For the text-containing cell, return its midpoint in [X, Y] coordinate format. 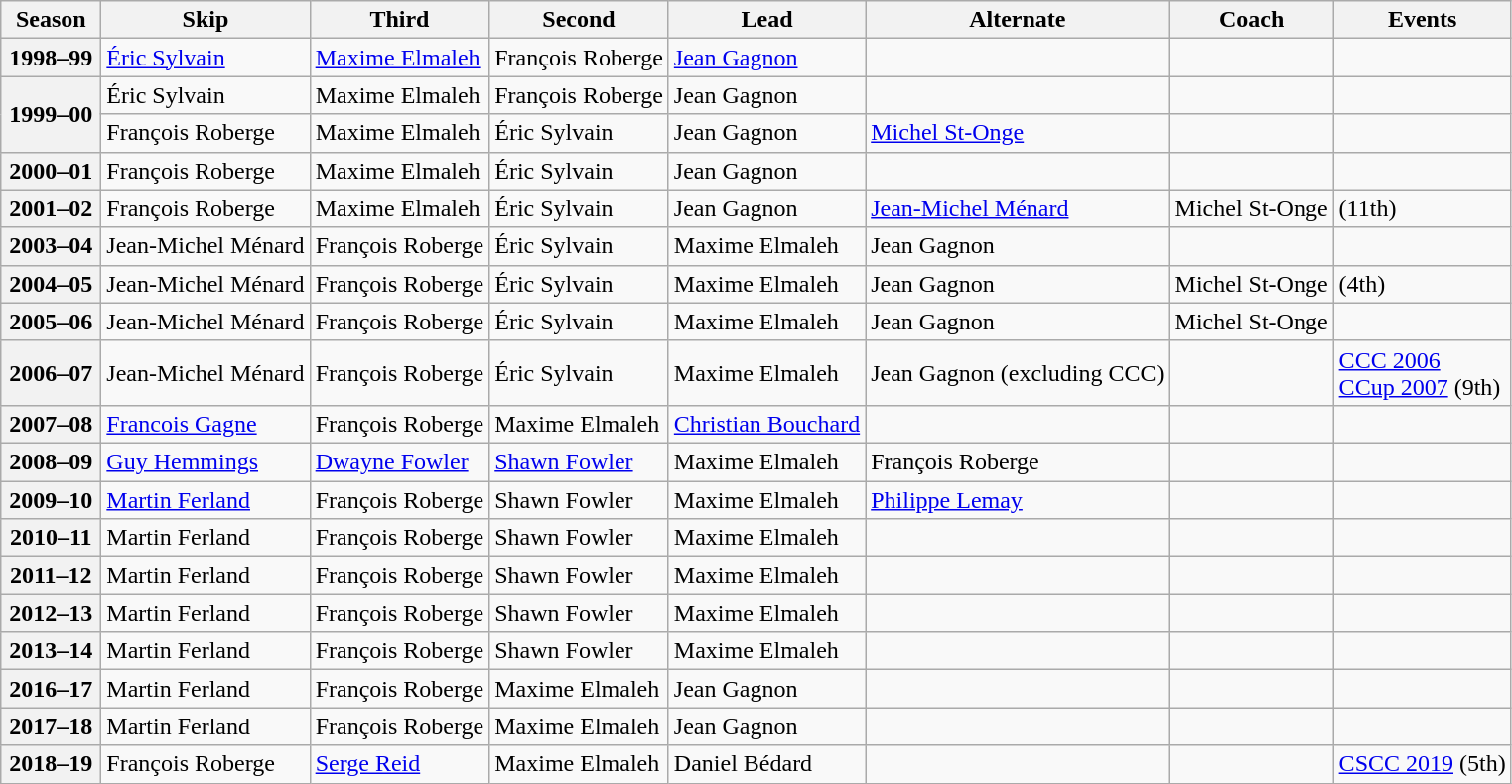
Philippe Lemay [1018, 499]
CCC 2006 CCup 2007 (9th) [1422, 373]
Daniel Bédard [766, 764]
2012–13 [52, 613]
Season [52, 20]
Lead [766, 20]
2005–06 [52, 322]
Coach [1251, 20]
2003–04 [52, 246]
(4th) [1422, 284]
2016–17 [52, 689]
Dwayne Fowler [399, 461]
2008–09 [52, 461]
2013–14 [52, 651]
2001–02 [52, 208]
2006–07 [52, 373]
Third [399, 20]
CSCC 2019 (5th) [1422, 764]
2004–05 [52, 284]
Francois Gagne [206, 424]
1999–00 [52, 114]
(11th) [1422, 208]
2007–08 [52, 424]
Second [580, 20]
Jean Gagnon (excluding CCC) [1018, 373]
1998–99 [52, 58]
2000–01 [52, 171]
Serge Reid [399, 764]
2018–19 [52, 764]
2009–10 [52, 499]
Guy Hemmings [206, 461]
Alternate [1018, 20]
Skip [206, 20]
2010–11 [52, 538]
2017–18 [52, 726]
2011–12 [52, 576]
Christian Bouchard [766, 424]
Events [1422, 20]
